Determine the (X, Y) coordinate at the center of the cell enclosing the given text.  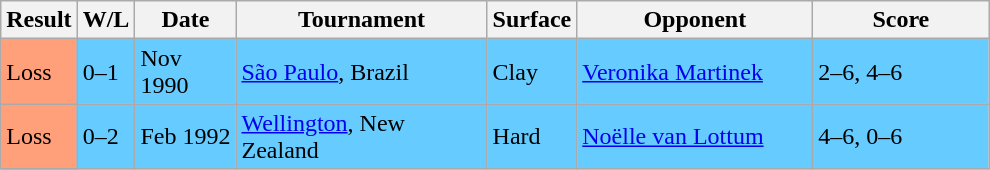
2–6, 4–6 (901, 72)
Score (901, 20)
Surface (532, 20)
Tournament (362, 20)
Feb 1992 (186, 136)
Hard (532, 136)
0–2 (106, 136)
Veronika Martinek (695, 72)
Date (186, 20)
Clay (532, 72)
Wellington, New Zealand (362, 136)
0–1 (106, 72)
Opponent (695, 20)
W/L (106, 20)
Noëlle van Lottum (695, 136)
São Paulo, Brazil (362, 72)
4–6, 0–6 (901, 136)
Nov 1990 (186, 72)
Result (39, 20)
